Return the (x, y) coordinate for the center point of the cell that contains the specified text.  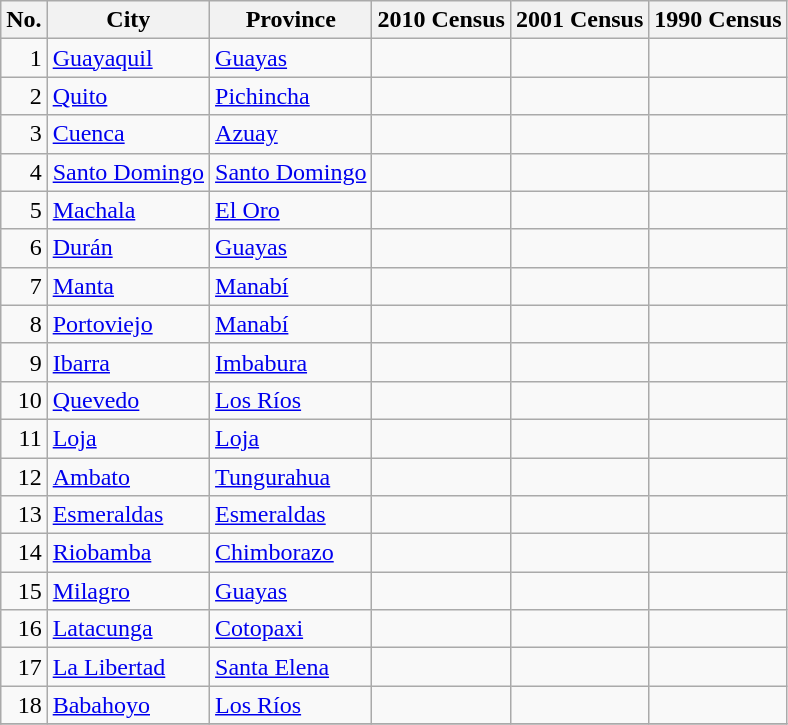
12 (24, 477)
2010 Census (441, 20)
Ambato (128, 477)
10 (24, 400)
Pichincha (291, 96)
17 (24, 667)
2 (24, 96)
8 (24, 324)
9 (24, 362)
Riobamba (128, 553)
14 (24, 553)
Guayaquil (128, 58)
6 (24, 248)
1 (24, 58)
4 (24, 172)
Manta (128, 286)
Province (291, 20)
Santa Elena (291, 667)
Machala (128, 210)
Imbabura (291, 362)
El Oro (291, 210)
1990 Census (718, 20)
City (128, 20)
7 (24, 286)
13 (24, 515)
Tungurahua (291, 477)
La Libertad (128, 667)
No. (24, 20)
3 (24, 134)
16 (24, 629)
Azuay (291, 134)
15 (24, 591)
Ibarra (128, 362)
Babahoyo (128, 705)
18 (24, 705)
2001 Census (579, 20)
Quevedo (128, 400)
Milagro (128, 591)
Latacunga (128, 629)
Chimborazo (291, 553)
Cotopaxi (291, 629)
Quito (128, 96)
11 (24, 438)
Portoviejo (128, 324)
5 (24, 210)
Durán (128, 248)
Cuenca (128, 134)
